Pinpoint the cell where the given text exists, returning its [x, y] midpoint coordinate. 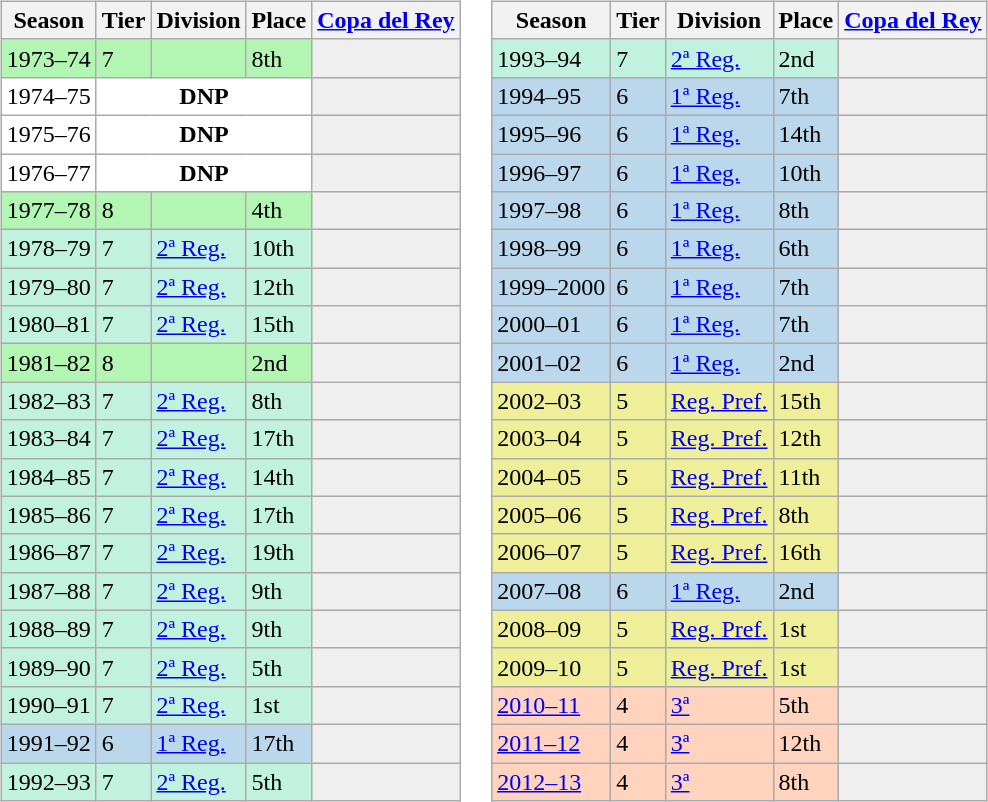
1989–90 [48, 667]
1995–96 [552, 134]
2009–10 [552, 667]
1979–80 [48, 287]
1978–79 [48, 249]
1980–81 [48, 325]
1988–89 [48, 629]
1994–95 [552, 96]
1992–93 [48, 781]
2003–04 [552, 439]
1975–76 [48, 134]
2005–06 [552, 515]
6th [806, 249]
1983–84 [48, 439]
2012–13 [552, 781]
4th [279, 211]
1984–85 [48, 477]
2006–07 [552, 553]
2001–02 [552, 363]
2002–03 [552, 401]
1999–2000 [552, 287]
2010–11 [552, 705]
2007–08 [552, 591]
2000–01 [552, 325]
19th [279, 553]
1987–88 [48, 591]
2011–12 [552, 743]
1997–98 [552, 211]
16th [806, 553]
1986–87 [48, 553]
11th [806, 477]
1998–99 [552, 249]
2004–05 [552, 477]
1974–75 [48, 96]
1991–92 [48, 743]
1982–83 [48, 401]
1985–86 [48, 515]
1990–91 [48, 705]
1981–82 [48, 363]
1993–94 [552, 58]
1977–78 [48, 211]
1973–74 [48, 58]
1996–97 [552, 173]
2008–09 [552, 629]
1976–77 [48, 173]
